Identify which cell holds the provided text, then report its (X, Y) central coordinate. 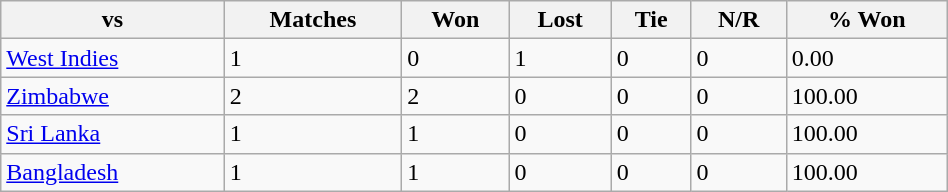
West Indies (113, 58)
% Won (866, 20)
Won (456, 20)
Zimbabwe (113, 96)
Sri Lanka (113, 134)
Matches (312, 20)
Tie (651, 20)
Lost (560, 20)
0.00 (866, 58)
N/R (738, 20)
Bangladesh (113, 172)
vs (113, 20)
